Scan for the cell matching the given text and deliver its (x, y) coordinate at center. 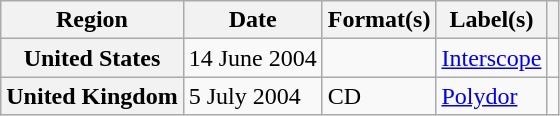
14 June 2004 (252, 58)
Format(s) (379, 20)
Date (252, 20)
Polydor (492, 96)
Label(s) (492, 20)
Interscope (492, 58)
5 July 2004 (252, 96)
United Kingdom (92, 96)
CD (379, 96)
Region (92, 20)
United States (92, 58)
